From the cell containing the given text, extract its center point as [x, y] coordinate. 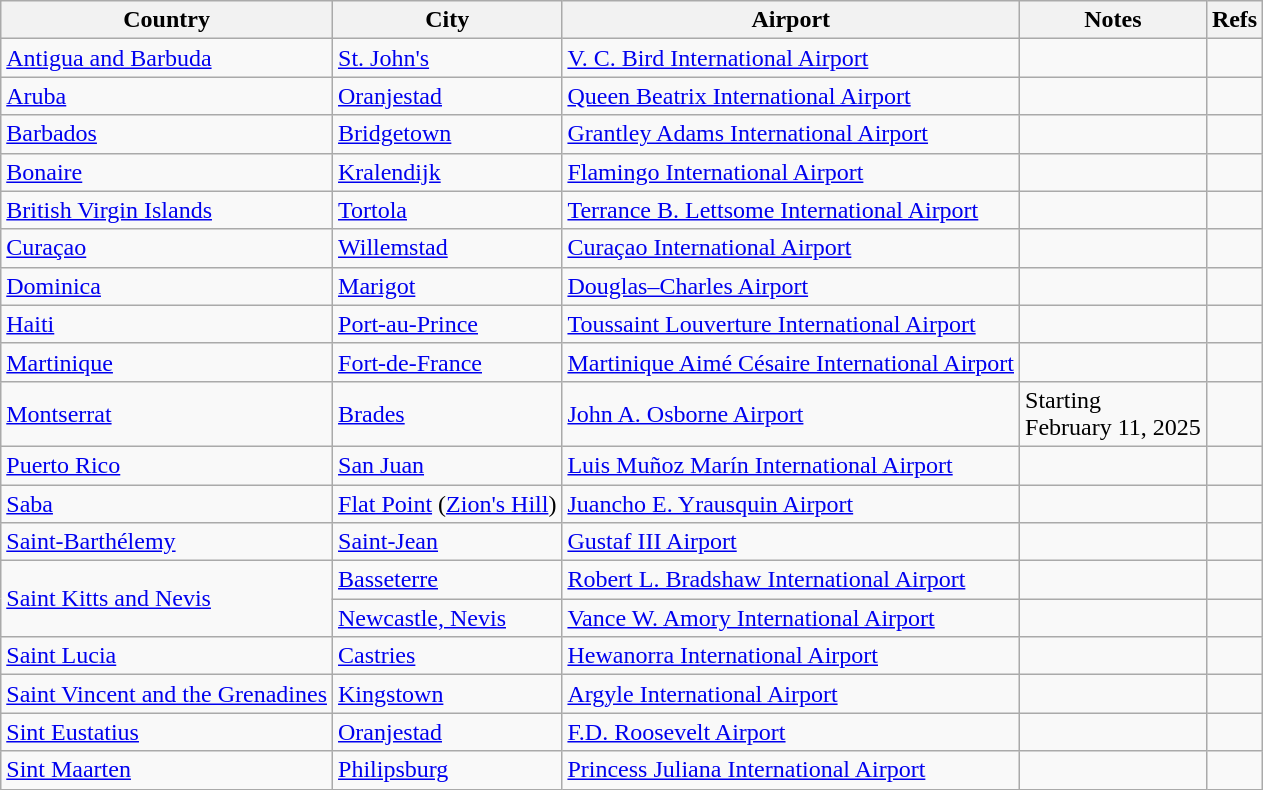
Aruba [167, 96]
St. John's [448, 58]
Brades [448, 414]
Hewanorra International Airport [791, 656]
Curaçao [167, 248]
Tortola [448, 210]
Terrance B. Lettsome International Airport [791, 210]
Robert L. Bradshaw International Airport [791, 580]
Queen Beatrix International Airport [791, 96]
Saint Lucia [167, 656]
Martinique Aimé Césaire International Airport [791, 362]
Notes [1114, 20]
San Juan [448, 465]
Philipsburg [448, 770]
Flamingo International Airport [791, 172]
Kingstown [448, 694]
Port-au-Prince [448, 324]
Sint Eustatius [167, 732]
Flat Point (Zion's Hill) [448, 503]
Dominica [167, 286]
Country [167, 20]
Saint-Barthélemy [167, 542]
Basseterre [448, 580]
Montserrat [167, 414]
F.D. Roosevelt Airport [791, 732]
British Virgin Islands [167, 210]
Princess Juliana International Airport [791, 770]
Newcastle, Nevis [448, 618]
Argyle International Airport [791, 694]
Saint-Jean [448, 542]
Marigot [448, 286]
Saba [167, 503]
Bonaire [167, 172]
Curaçao International Airport [791, 248]
Fort-de-France [448, 362]
Willemstad [448, 248]
V. C. Bird International Airport [791, 58]
Vance W. Amory International Airport [791, 618]
Toussaint Louverture International Airport [791, 324]
Haiti [167, 324]
Airport [791, 20]
Luis Muñoz Marín International Airport [791, 465]
Bridgetown [448, 134]
Kralendijk [448, 172]
John A. Osborne Airport [791, 414]
Refs [1234, 20]
Sint Maarten [167, 770]
Martinique [167, 362]
Saint Kitts and Nevis [167, 599]
Antigua and Barbuda [167, 58]
Castries [448, 656]
Barbados [167, 134]
Gustaf III Airport [791, 542]
StartingFebruary 11, 2025 [1114, 414]
Douglas–Charles Airport [791, 286]
Saint Vincent and the Grenadines [167, 694]
City [448, 20]
Puerto Rico [167, 465]
Juancho E. Yrausquin Airport [791, 503]
Grantley Adams International Airport [791, 134]
